Scan for the cell matching the given text and deliver its (x, y) coordinate at center. 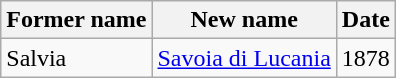
Savoia di Lucania (244, 58)
Date (366, 20)
1878 (366, 58)
Salvia (76, 58)
New name (244, 20)
Former name (76, 20)
